For the text-containing cell, return its midpoint in (X, Y) coordinate format. 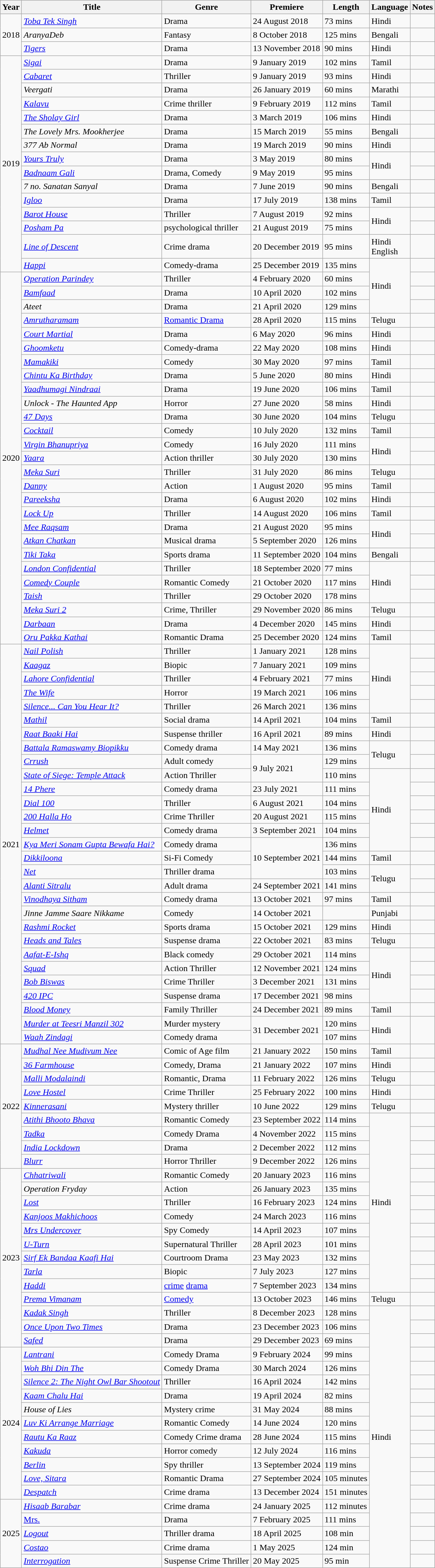
17 July 2019 (287, 200)
9 February 2024 (287, 1354)
Crrush (92, 761)
Horror comedy (207, 1451)
9 July 2021 (287, 768)
131 mins (346, 982)
19 March 2019 (287, 145)
23 July 2021 (287, 789)
Spy Comedy (207, 1230)
Woh Bhi Din The (92, 1368)
Kakuda (92, 1451)
25 December 2020 (287, 637)
150 mins (346, 1051)
Dial 100 (92, 803)
30 March 2024 (287, 1368)
Toba Tek Singh (92, 21)
24 September 2021 (287, 886)
20 December 2019 (287, 246)
16 April 2024 (287, 1382)
9 December 2022 (287, 1161)
28 April 2020 (287, 320)
9 May 2019 (287, 173)
Net (92, 872)
99 mins (346, 1354)
18 September 2020 (287, 568)
2024 (11, 1423)
30 July 2020 (287, 458)
98 mins (346, 996)
Suspense thriller (207, 734)
Aafat-E-Ishq (92, 954)
Mystery thriller (207, 1106)
36 Farmhouse (92, 1065)
134 mins (346, 1285)
Vinodhaya Sitham (92, 899)
Atkan Chatkan (92, 541)
2 December 2022 (287, 1147)
10 September 2021 (287, 858)
30 June 2020 (287, 417)
Happi (92, 265)
Crime thriller (207, 104)
13 October 2021 (287, 899)
12 July 2024 (287, 1451)
6 August 2021 (287, 803)
31 May 2024 (287, 1409)
Love Hostel (92, 1092)
18 April 2025 (287, 1534)
India Lockdown (92, 1147)
73 mins (346, 21)
3 September 2021 (287, 830)
Luv Ki Arrange Marriage (92, 1423)
Cabaret (92, 76)
Comic of Age film (207, 1051)
21 October 2020 (287, 582)
London Confidential (92, 568)
146 mins (346, 1299)
30 May 2020 (287, 361)
Nail Polish (92, 651)
14 October 2021 (287, 913)
Lantrani (92, 1354)
Comedy, Drama (207, 1065)
Posham Pa (92, 228)
22 October 2021 (287, 941)
Yaara (92, 458)
Courtroom Drama (207, 1258)
U-Turn (92, 1244)
Igloo (92, 200)
Social drama (207, 720)
82 mins (346, 1396)
23 December 2023 (287, 1327)
2021 (11, 844)
Kya Meri Sonam Gupta Bewafa Hai? (92, 844)
15 October 2021 (287, 927)
4 February 2020 (287, 279)
Amrutharamam (92, 320)
Oru Pakka Kathai (92, 637)
27 September 2024 (287, 1478)
8 October 2018 (287, 35)
6 August 2020 (287, 499)
100 mins (346, 1092)
105 minutes (346, 1478)
Genre (207, 7)
Unlock - The Haunted App (92, 403)
Line of Descent (92, 246)
95 min (346, 1561)
Ghoomketu (92, 348)
2018 (11, 35)
16 April 2021 (287, 734)
142 mins (346, 1382)
13 December 2024 (287, 1492)
Darbaan (92, 623)
Sigai (92, 62)
Si-Fi Comedy (207, 858)
3 May 2019 (287, 159)
Punjabi (390, 913)
7 January 2021 (287, 665)
145 mins (346, 623)
Chhatriwali (92, 1175)
Court Martial (92, 334)
Kaam Chalu Hai (92, 1396)
Lock Up (92, 513)
14 June 2024 (287, 1423)
House of Lies (92, 1409)
Waah Zindagi (92, 1037)
Spy thriller (207, 1464)
Ateet (92, 306)
9 February 2019 (287, 104)
14 April 2023 (287, 1230)
23 May 2023 (287, 1258)
17 December 2021 (287, 996)
88 mins (346, 1409)
151 minutes (346, 1492)
Silence 2: The Night Owl Bar Shootout (92, 1382)
24 August 2018 (287, 21)
26 January 2019 (287, 90)
1 May 2025 (287, 1547)
Kinnerasani (92, 1106)
21 August 2020 (287, 527)
Sirf Ek Bandaa Kaafi Hai (92, 1258)
16 July 2020 (287, 444)
117 mins (346, 582)
Tarla (92, 1271)
Bamfaad (92, 293)
11 September 2020 (287, 555)
83 mins (346, 941)
24 January 2025 (287, 1506)
112 minutes (346, 1506)
2023 (11, 1258)
178 mins (346, 596)
Atithi Bhooto Bhava (92, 1120)
7 September 2023 (287, 1285)
12 November 2021 (287, 968)
29 December 2023 (287, 1341)
Murder mystery (207, 1023)
138 mins (346, 200)
Marathi (390, 90)
16 February 2023 (287, 1203)
Action thriller (207, 458)
200 Halla Ho (92, 816)
47 Days (92, 417)
2019 (11, 164)
103 mins (346, 872)
25 February 2022 (287, 1092)
Badnaam Gali (92, 173)
7 February 2025 (287, 1520)
Mee Raqsam (92, 527)
Crime, Thriller (207, 610)
Meka Suri 2 (92, 610)
26 January 2023 (287, 1189)
Rashmi Rocket (92, 927)
Lost (92, 1203)
Premiere (287, 7)
14 Phere (92, 789)
Mudhal Nee Mudivum Nee (92, 1051)
Mamakiki (92, 361)
108 min (346, 1534)
Despatch (92, 1492)
29 October 2020 (287, 596)
13 September 2024 (287, 1464)
Virgin Bhanupriya (92, 444)
Adult drama (207, 886)
13 November 2018 (287, 49)
Murder at Teesri Manzil 302 (92, 1023)
24 December 2021 (287, 1009)
Interrogation (92, 1561)
10 July 2020 (287, 431)
110 mins (346, 775)
3 March 2019 (287, 117)
Helmet (92, 830)
23 September 2022 (287, 1120)
1 January 2021 (287, 651)
19 June 2020 (287, 389)
The Sholay Girl (92, 117)
58 mins (346, 403)
109 mins (346, 665)
Supernatural Thriller (207, 1244)
Mrs Undercover (92, 1230)
119 mins (346, 1464)
Yours Truly (92, 159)
19 March 2021 (287, 693)
Drama, Comedy (207, 173)
7 August 2019 (287, 214)
93 mins (346, 76)
Jinne Jamme Saare Nikkame (92, 913)
7 June 2019 (287, 187)
Adult comedy (207, 761)
4 November 2022 (287, 1134)
24 March 2023 (287, 1216)
Blood Money (92, 1009)
Length (346, 7)
20 August 2021 (287, 816)
7 no. Sanatan Sanyal (92, 187)
Haddi (92, 1285)
28 April 2023 (287, 1244)
25 December 2019 (287, 265)
Mathil (92, 720)
13 October 2023 (287, 1299)
Mrs. (92, 1520)
6 May 2020 (287, 334)
3 December 2021 (287, 982)
AranyaDeb (92, 35)
21 August 2019 (287, 228)
Fantasy (207, 35)
141 mins (346, 886)
28 June 2024 (287, 1437)
Tadka (92, 1134)
2020 (11, 458)
10 April 2020 (287, 293)
96 mins (346, 334)
Berlin (92, 1464)
The Wife (92, 693)
Barot House (92, 214)
4 December 2020 (287, 623)
Year (11, 7)
127 mins (346, 1271)
Squad (92, 968)
420 IPC (92, 996)
Heads and Tales (92, 941)
Kadak Singh (92, 1313)
Malli Modalaindi (92, 1079)
29 October 2021 (287, 954)
15 March 2019 (287, 131)
Costao (92, 1547)
Safed (92, 1341)
Meka Suri (92, 472)
Taish (92, 596)
Comedy Couple (92, 582)
Pareeksha (92, 499)
20 May 2025 (287, 1561)
55 mins (346, 131)
HindiEnglish (390, 246)
Mystery crime (207, 1409)
Dikkiloona (92, 858)
124 min (346, 1547)
21 April 2020 (287, 306)
Yaadhumagi Nindraai (92, 389)
5 June 2020 (287, 375)
Musical drama (207, 541)
2025 (11, 1533)
31 July 2020 (287, 472)
Danny (92, 486)
Family Thriller (207, 1009)
Raat Baaki Hai (92, 734)
10 June 2022 (287, 1106)
Bob Biswas (92, 982)
Prema Vimanam (92, 1299)
101 mins (346, 1244)
Kalavu (92, 104)
Kanjoos Makhichoos (92, 1216)
92 mins (346, 214)
75 mins (346, 228)
Comedy Crime drama (207, 1437)
Title (92, 7)
crime drama (207, 1285)
144 mins (346, 858)
The Lovely Mrs. Mookherjee (92, 131)
130 mins (346, 458)
Suspense Crime Thriller (207, 1561)
Operation Fryday (92, 1189)
29 November 2020 (287, 610)
108 mins (346, 348)
1 August 2020 (287, 486)
125 mins (346, 35)
Kaagaz (92, 665)
8 December 2023 (287, 1313)
Cocktail (92, 431)
19 April 2024 (287, 1396)
22 May 2020 (287, 348)
Language (390, 7)
31 December 2021 (287, 1030)
Romantic, Drama (207, 1079)
Hisaab Barabar (92, 1506)
Logout (92, 1534)
Black comedy (207, 954)
Silence... Can You Hear It? (92, 706)
Once Upon Two Times (92, 1327)
Tiki Taka (92, 555)
27 June 2020 (287, 403)
14 August 2020 (287, 513)
Battala Ramaswamy Biopikku (92, 748)
Rautu Ka Raaz (92, 1437)
Blurr (92, 1161)
Horror Thriller (207, 1161)
Love, Sitara (92, 1478)
Chintu Ka Birthday (92, 375)
Lahore Confidential (92, 679)
7 July 2023 (287, 1271)
14 April 2021 (287, 720)
20 January 2023 (287, 1175)
377 Ab Normal (92, 145)
Veergati (92, 90)
2022 (11, 1106)
State of Siege: Temple Attack (92, 775)
4 February 2021 (287, 679)
Operation Parindey (92, 279)
5 September 2020 (287, 541)
psychological thriller (207, 228)
Alanti Sitralu (92, 886)
11 February 2022 (287, 1079)
Tigers (92, 49)
Notes (422, 7)
26 March 2021 (287, 706)
14 May 2021 (287, 748)
69 mins (346, 1341)
